Search for the cell housing the specified text and yield its (x, y) center coordinate. 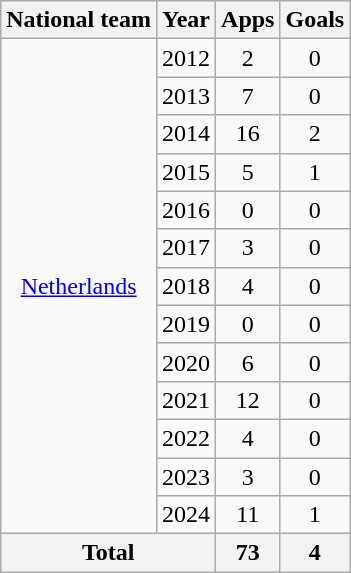
2016 (186, 210)
Apps (248, 20)
2020 (186, 362)
Netherlands (79, 286)
National team (79, 20)
2017 (186, 248)
Total (108, 553)
7 (248, 96)
16 (248, 134)
2019 (186, 324)
2013 (186, 96)
2021 (186, 400)
2018 (186, 286)
11 (248, 515)
2024 (186, 515)
2012 (186, 58)
73 (248, 553)
12 (248, 400)
2014 (186, 134)
2015 (186, 172)
6 (248, 362)
Year (186, 20)
5 (248, 172)
2023 (186, 477)
2022 (186, 438)
Goals (315, 20)
